For the text-containing cell, return its midpoint in (X, Y) coordinate format. 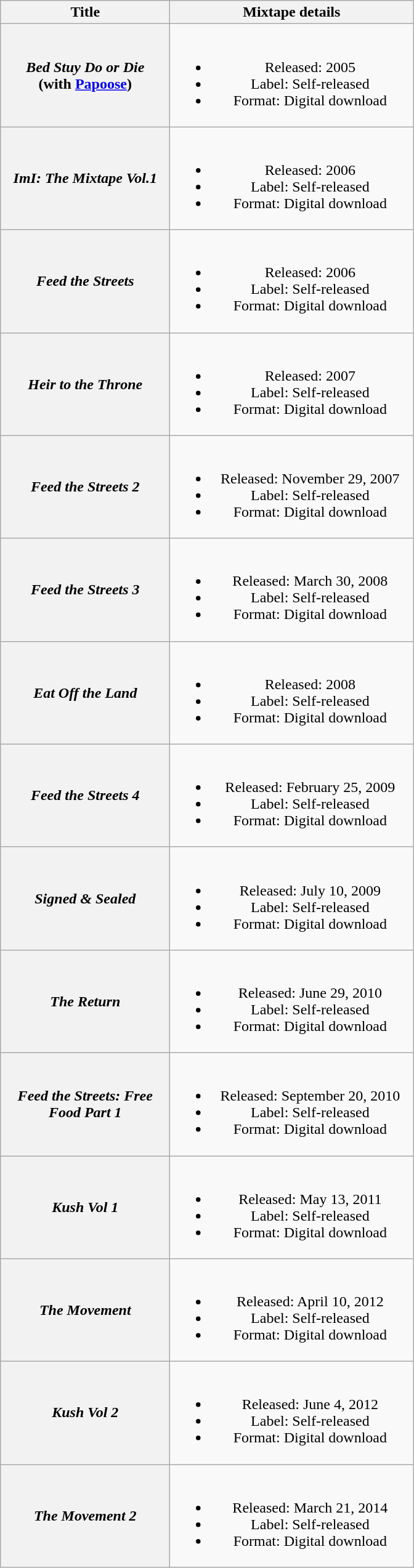
Feed the Streets (85, 281)
Bed Stuy Do or Die(with Papoose) (85, 75)
Released: May 13, 2011Label: Self-releasedFormat: Digital download (292, 1207)
The Return (85, 1001)
Released: July 10, 2009Label: Self-releasedFormat: Digital download (292, 898)
ImI: The Mixtape Vol.1 (85, 179)
Mixtape details (292, 12)
Released: March 30, 2008Label: Self-releasedFormat: Digital download (292, 590)
Released: November 29, 2007Label: Self-releasedFormat: Digital download (292, 487)
Released: April 10, 2012Label: Self-releasedFormat: Digital download (292, 1311)
Title (85, 12)
Eat Off the Land (85, 692)
The Movement (85, 1311)
Released: June 29, 2010Label: Self-releasedFormat: Digital download (292, 1001)
Feed the Streets 2 (85, 487)
Kush Vol 2 (85, 1413)
Feed the Streets 3 (85, 590)
Released: 2005Label: Self-releasedFormat: Digital download (292, 75)
Released: February 25, 2009Label: Self-releasedFormat: Digital download (292, 796)
The Movement 2 (85, 1516)
Heir to the Throne (85, 384)
Released: September 20, 2010Label: Self-releasedFormat: Digital download (292, 1104)
Released: 2008Label: Self-releasedFormat: Digital download (292, 692)
Kush Vol 1 (85, 1207)
Feed the Streets: Free Food Part 1 (85, 1104)
Released: 2007Label: Self-releasedFormat: Digital download (292, 384)
Released: March 21, 2014Label: Self-releasedFormat: Digital download (292, 1516)
Signed & Sealed (85, 898)
Released: June 4, 2012Label: Self-releasedFormat: Digital download (292, 1413)
Feed the Streets 4 (85, 796)
